Pinpoint the cell where the given text exists, returning its (x, y) midpoint coordinate. 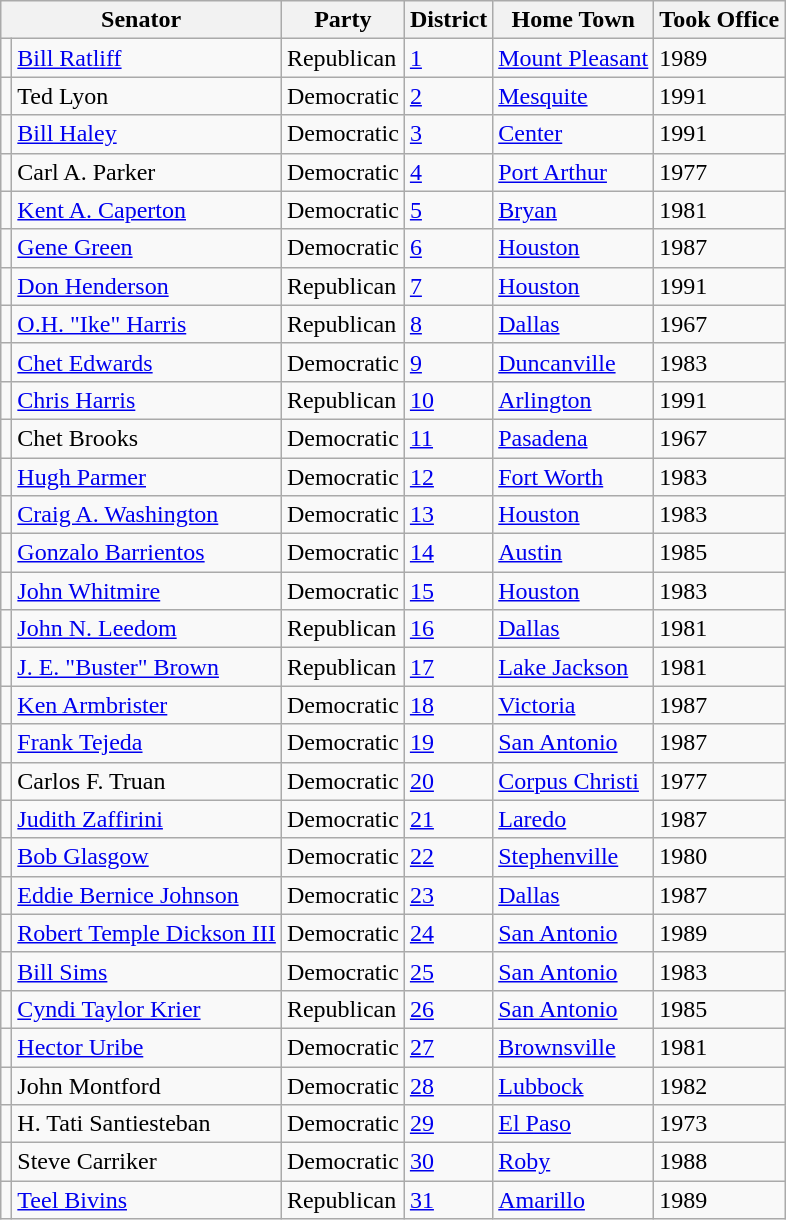
29 (448, 1124)
J. E. "Buster" Brown (147, 667)
Amarillo (574, 1200)
Bryan (574, 210)
Chet Brooks (147, 438)
9 (448, 362)
1 (448, 58)
18 (448, 705)
20 (448, 781)
Victoria (574, 705)
10 (448, 400)
Teel Bivins (147, 1200)
Steve Carriker (147, 1162)
14 (448, 553)
19 (448, 743)
30 (448, 1162)
Cyndi Taylor Krier (147, 1009)
Bill Haley (147, 134)
Arlington (574, 400)
Lubbock (574, 1085)
Lake Jackson (574, 667)
Austin (574, 553)
6 (448, 248)
22 (448, 857)
27 (448, 1047)
Carlos F. Truan (147, 781)
Bob Glasgow (147, 857)
11 (448, 438)
Corpus Christi (574, 781)
28 (448, 1085)
12 (448, 477)
26 (448, 1009)
13 (448, 515)
16 (448, 629)
2 (448, 96)
Laredo (574, 819)
Chet Edwards (147, 362)
H. Tati Santiesteban (147, 1124)
Eddie Bernice Johnson (147, 895)
3 (448, 134)
El Paso (574, 1124)
Don Henderson (147, 286)
Chris Harris (147, 400)
Senator (142, 20)
Hector Uribe (147, 1047)
Bill Sims (147, 971)
Carl A. Parker (147, 172)
Ken Armbrister (147, 705)
District (448, 20)
Brownsville (574, 1047)
Kent A. Caperton (147, 210)
Bill Ratliff (147, 58)
John Whitmire (147, 591)
Port Arthur (574, 172)
Party (342, 20)
Robert Temple Dickson III (147, 933)
John Montford (147, 1085)
Judith Zaffirini (147, 819)
31 (448, 1200)
Gene Green (147, 248)
O.H. "Ike" Harris (147, 324)
1988 (720, 1162)
24 (448, 933)
Craig A. Washington (147, 515)
7 (448, 286)
Fort Worth (574, 477)
Mesquite (574, 96)
Roby (574, 1162)
17 (448, 667)
23 (448, 895)
1973 (720, 1124)
Stephenville (574, 857)
1980 (720, 857)
Center (574, 134)
Took Office (720, 20)
Frank Tejeda (147, 743)
25 (448, 971)
1982 (720, 1085)
Ted Lyon (147, 96)
21 (448, 819)
Duncanville (574, 362)
John N. Leedom (147, 629)
15 (448, 591)
Pasadena (574, 438)
Hugh Parmer (147, 477)
Gonzalo Barrientos (147, 553)
5 (448, 210)
Home Town (574, 20)
4 (448, 172)
8 (448, 324)
Mount Pleasant (574, 58)
